Locate the cell with the specified text and output its [X, Y] center coordinate. 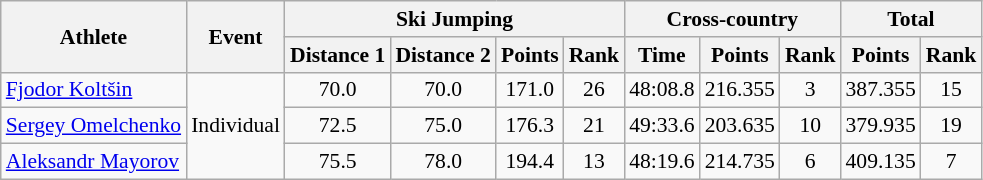
72.5 [338, 126]
49:33.6 [662, 126]
Individual [236, 126]
387.355 [880, 90]
48:08.8 [662, 90]
Aleksandr Mayorov [94, 162]
Distance 2 [442, 55]
176.3 [530, 126]
7 [952, 162]
Event [236, 36]
13 [594, 162]
Cross-country [732, 19]
Fjodor Koltšin [94, 90]
75.0 [442, 126]
19 [952, 126]
Distance 1 [338, 55]
214.735 [740, 162]
409.135 [880, 162]
Total [910, 19]
3 [810, 90]
78.0 [442, 162]
Sergey Omelchenko [94, 126]
216.355 [740, 90]
10 [810, 126]
26 [594, 90]
194.4 [530, 162]
203.635 [740, 126]
6 [810, 162]
Time [662, 55]
21 [594, 126]
Ski Jumping [454, 19]
171.0 [530, 90]
15 [952, 90]
379.935 [880, 126]
Athlete [94, 36]
48:19.6 [662, 162]
75.5 [338, 162]
